Locate the cell with the specified text and output its (x, y) center coordinate. 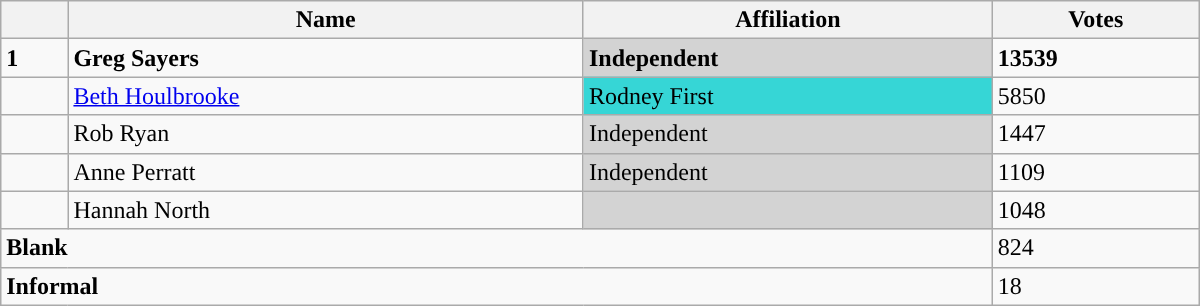
Anne Perratt (326, 172)
Rob Ryan (326, 134)
1109 (1096, 172)
Informal (497, 286)
18 (1096, 286)
Rodney First (788, 96)
Name (326, 20)
1 (34, 58)
Greg Sayers (326, 58)
5850 (1096, 96)
Blank (497, 248)
Beth Houlbrooke (326, 96)
1048 (1096, 210)
Votes (1096, 20)
13539 (1096, 58)
824 (1096, 248)
1447 (1096, 134)
Hannah North (326, 210)
Affiliation (788, 20)
